Return the [x, y] coordinate for the center point of the cell that contains the specified text.  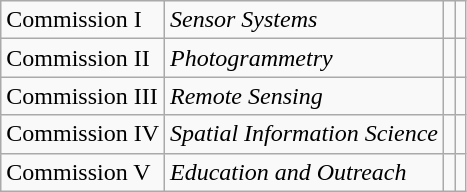
Sensor Systems [304, 20]
Commission III [83, 96]
Commission IV [83, 134]
Commission II [83, 58]
Remote Sensing [304, 96]
Commission V [83, 172]
Commission I [83, 20]
Spatial Information Science [304, 134]
Education and Outreach [304, 172]
Photogrammetry [304, 58]
